Scan for the cell matching the given text and deliver its [X, Y] coordinate at center. 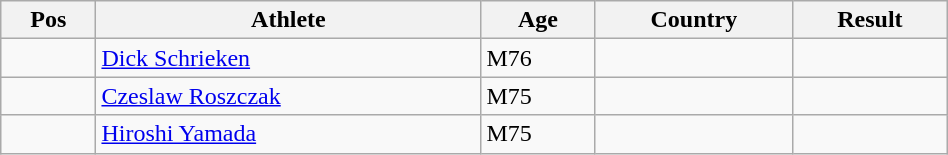
Result [870, 20]
Age [538, 20]
Pos [48, 20]
M76 [538, 58]
Czeslaw Roszczak [288, 96]
Athlete [288, 20]
Hiroshi Yamada [288, 134]
Country [694, 20]
Dick Schrieken [288, 58]
